Determine the [x, y] coordinate at the center of the cell enclosing the given text.  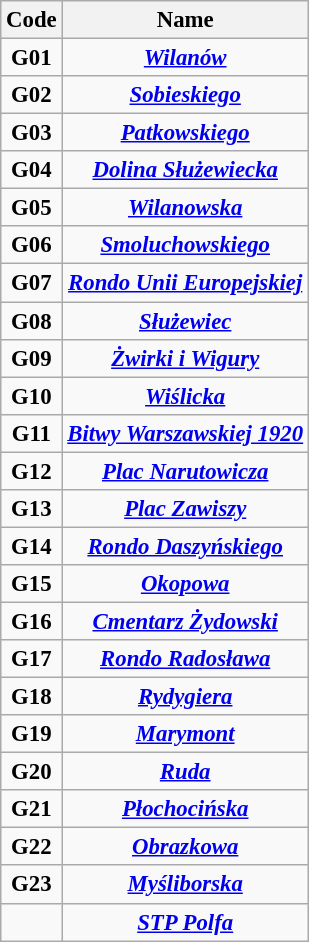
G13 [32, 509]
Wilanów [185, 58]
Płochocińska [185, 809]
Ruda [185, 772]
G04 [32, 170]
G01 [32, 58]
Żwirki i Wigury [185, 358]
G18 [32, 697]
G17 [32, 659]
G16 [32, 621]
Cmentarz Żydowski [185, 621]
Smoluchowskiego [185, 245]
STP Polfa [185, 922]
G06 [32, 245]
Rydygiera [185, 697]
Rondo Radosława [185, 659]
Bitwy Warszawskiej 1920 [185, 433]
Rondo Daszyńskiego [185, 546]
G05 [32, 208]
G21 [32, 809]
Plac Zawiszy [185, 509]
G20 [32, 772]
G15 [32, 584]
G12 [32, 471]
G11 [32, 433]
Okopowa [185, 584]
Służewiec [185, 321]
Obrazkowa [185, 847]
G03 [32, 133]
Rondo Unii Europejskiej [185, 283]
G23 [32, 885]
Dolina Służewiecka [185, 170]
G08 [32, 321]
Patkowskiego [185, 133]
G07 [32, 283]
G14 [32, 546]
G10 [32, 396]
Sobieskiego [185, 95]
G22 [32, 847]
G02 [32, 95]
Wiślicka [185, 396]
Plac Narutowicza [185, 471]
G19 [32, 734]
Code [32, 20]
Wilanowska [185, 208]
Myśliborska [185, 885]
Marymont [185, 734]
G09 [32, 358]
Name [185, 20]
